Capture the cell that displays the provided text and extract its [x, y] central coordinate. 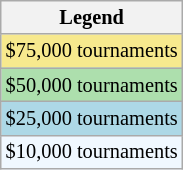
$25,000 tournaments [92, 118]
$50,000 tournaments [92, 85]
$10,000 tournaments [92, 152]
Legend [92, 17]
$75,000 tournaments [92, 51]
